Locate the cell with the specified text and output its (X, Y) center coordinate. 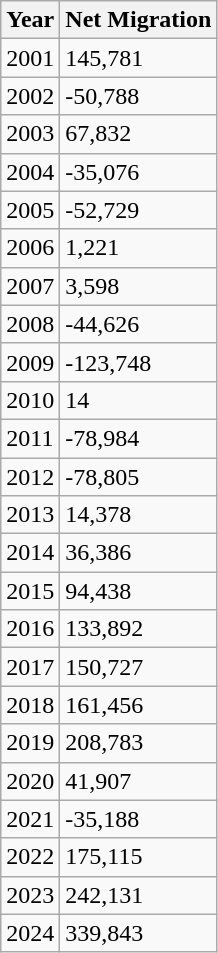
2018 (30, 705)
2022 (30, 857)
339,843 (138, 933)
2002 (30, 96)
242,131 (138, 895)
3,598 (138, 286)
2008 (30, 324)
67,832 (138, 134)
2005 (30, 210)
Year (30, 20)
36,386 (138, 553)
2009 (30, 362)
2021 (30, 819)
2024 (30, 933)
2007 (30, 286)
2013 (30, 515)
2020 (30, 781)
2023 (30, 895)
-35,076 (138, 172)
-44,626 (138, 324)
150,727 (138, 667)
94,438 (138, 591)
175,115 (138, 857)
2017 (30, 667)
-50,788 (138, 96)
2019 (30, 743)
2016 (30, 629)
-35,188 (138, 819)
2001 (30, 58)
Net Migration (138, 20)
208,783 (138, 743)
161,456 (138, 705)
14,378 (138, 515)
2011 (30, 438)
2012 (30, 477)
133,892 (138, 629)
2010 (30, 400)
-78,805 (138, 477)
14 (138, 400)
-78,984 (138, 438)
2015 (30, 591)
-52,729 (138, 210)
145,781 (138, 58)
2004 (30, 172)
41,907 (138, 781)
1,221 (138, 248)
2014 (30, 553)
2003 (30, 134)
-123,748 (138, 362)
2006 (30, 248)
